Return (x, y) of the center of cell containing provided text 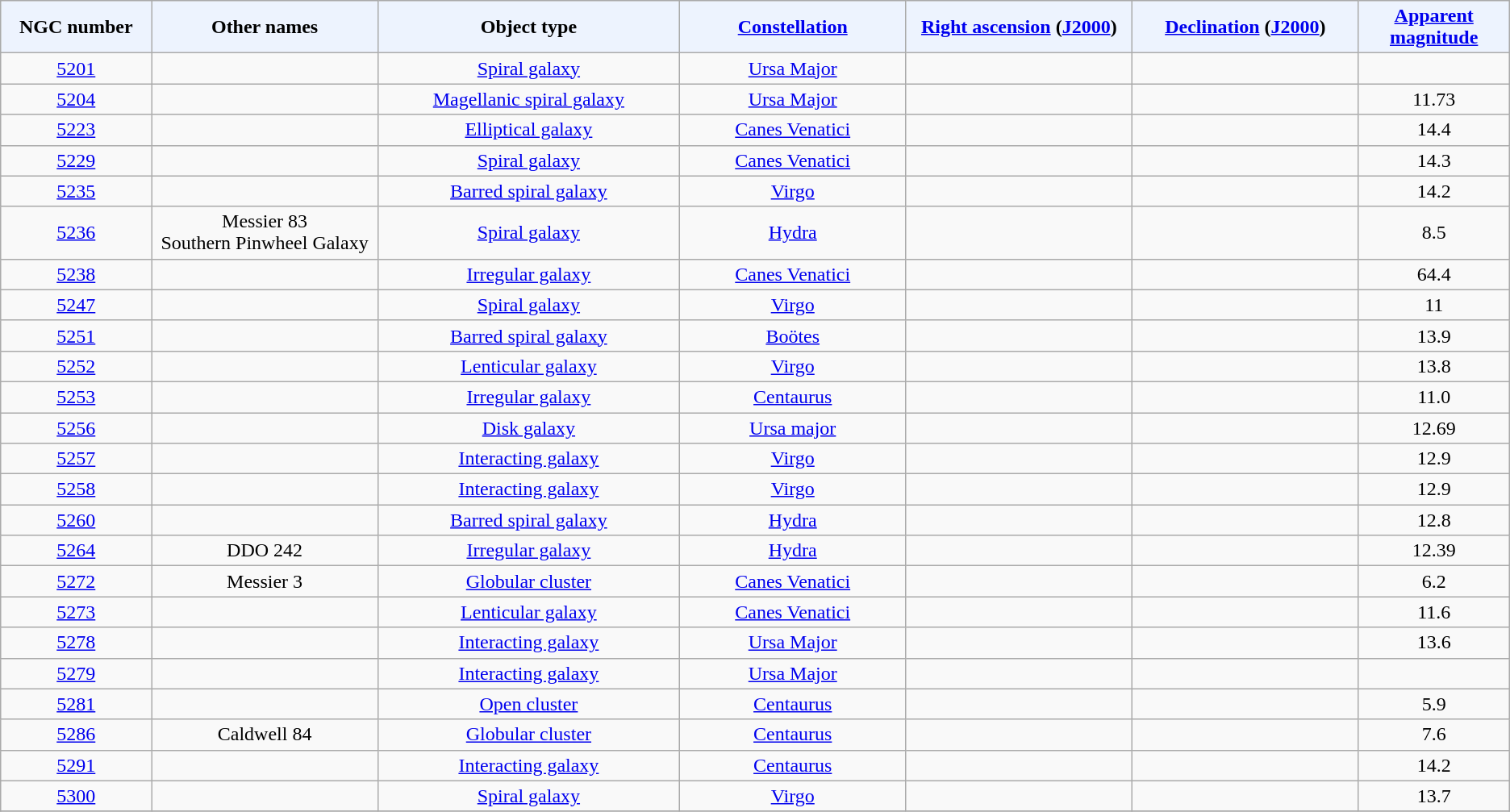
5286 (76, 735)
5235 (76, 191)
Caldwell 84 (265, 735)
14.3 (1434, 160)
12.8 (1434, 520)
5223 (76, 130)
5256 (76, 428)
5252 (76, 366)
12.69 (1434, 428)
11.6 (1434, 612)
DDO 242 (265, 551)
Declination (J2000) (1245, 27)
5300 (76, 796)
Open cluster (528, 704)
Other names (265, 27)
5238 (76, 274)
14.4 (1434, 130)
13.7 (1434, 796)
5260 (76, 520)
NGC number (76, 27)
5257 (76, 459)
6.2 (1434, 581)
13.6 (1434, 643)
Messier 3 (265, 581)
13.9 (1434, 335)
5253 (76, 397)
5264 (76, 551)
64.4 (1434, 274)
13.8 (1434, 366)
5236 (76, 232)
5291 (76, 765)
12.39 (1434, 551)
Disk galaxy (528, 428)
5247 (76, 305)
Constellation (792, 27)
Object type (528, 27)
Elliptical galaxy (528, 130)
5201 (76, 69)
Apparent magnitude (1434, 27)
5279 (76, 673)
5278 (76, 643)
11.73 (1434, 99)
8.5 (1434, 232)
Boötes (792, 335)
11.0 (1434, 397)
5272 (76, 581)
5258 (76, 489)
Right ascension (J2000) (1020, 27)
5281 (76, 704)
5229 (76, 160)
5273 (76, 612)
Messier 83Southern Pinwheel Galaxy (265, 232)
11 (1434, 305)
5204 (76, 99)
7.6 (1434, 735)
Magellanic spiral galaxy (528, 99)
5251 (76, 335)
Ursa major (792, 428)
5.9 (1434, 704)
